Scan for the cell matching the given text and deliver its [x, y] coordinate at center. 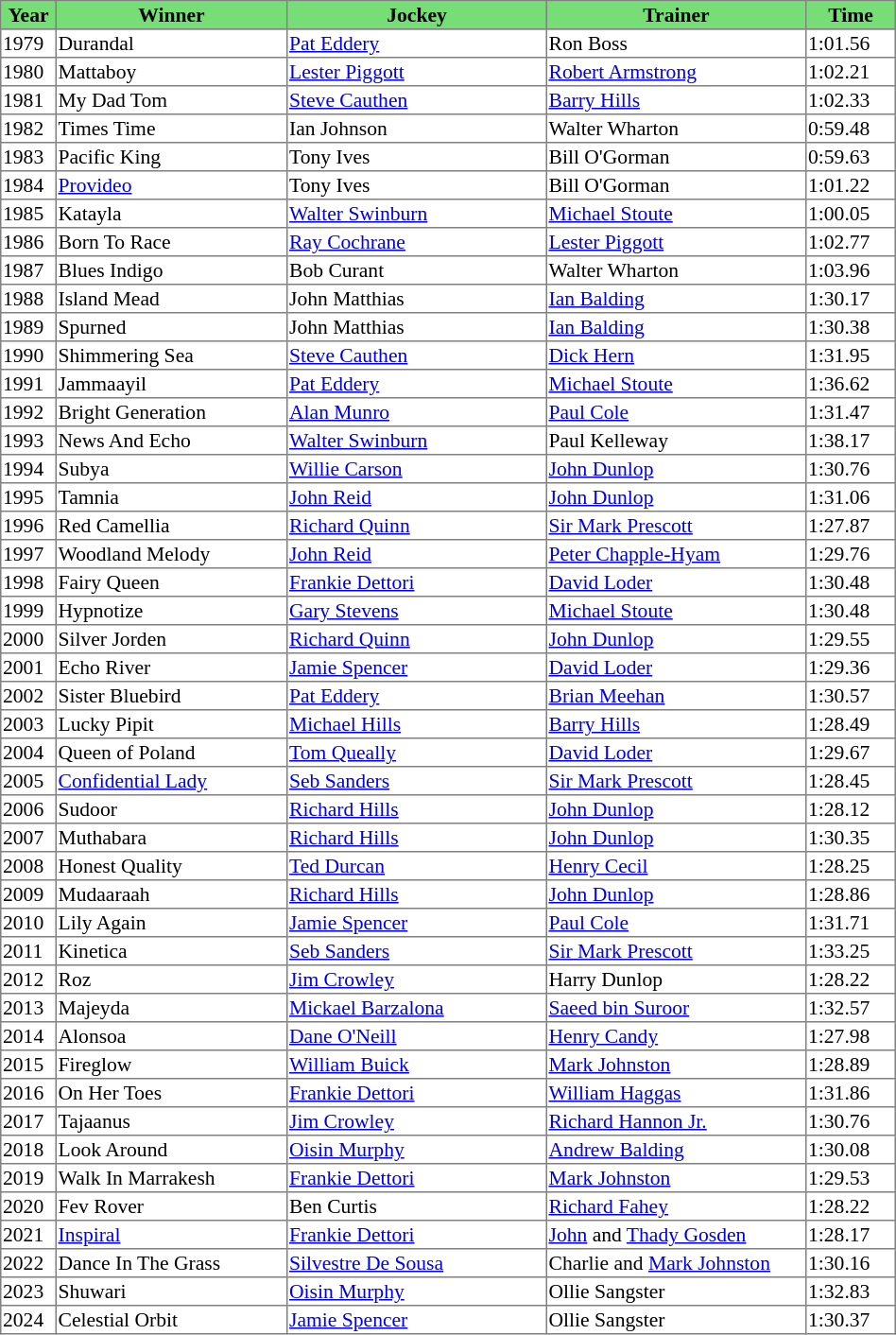
1:33.25 [851, 951]
Muthabara [171, 838]
1999 [28, 611]
1993 [28, 441]
My Dad Tom [171, 100]
Fireglow [171, 1065]
Jockey [417, 15]
Charlie and Mark Johnston [676, 1263]
1:01.22 [851, 185]
1982 [28, 129]
1:02.33 [851, 100]
Lucky Pipit [171, 724]
2017 [28, 1121]
Harry Dunlop [676, 980]
1997 [28, 554]
Silvestre De Sousa [417, 1263]
Look Around [171, 1150]
John and Thady Gosden [676, 1235]
2024 [28, 1320]
2020 [28, 1206]
1:01.56 [851, 43]
2004 [28, 753]
Time [851, 15]
Paul Kelleway [676, 441]
1994 [28, 469]
2007 [28, 838]
2000 [28, 639]
1983 [28, 157]
Bright Generation [171, 412]
Robert Armstrong [676, 72]
1:30.37 [851, 1320]
1:32.57 [851, 1008]
1:28.12 [851, 809]
Sudoor [171, 809]
Fairy Queen [171, 582]
Ian Johnson [417, 129]
Winner [171, 15]
Saeed bin Suroor [676, 1008]
1998 [28, 582]
1:29.67 [851, 753]
Ben Curtis [417, 1206]
1979 [28, 43]
1992 [28, 412]
Inspiral [171, 1235]
Ron Boss [676, 43]
2010 [28, 923]
1988 [28, 299]
2019 [28, 1178]
1:28.25 [851, 866]
Durandal [171, 43]
Kinetica [171, 951]
1996 [28, 526]
2013 [28, 1008]
2006 [28, 809]
2018 [28, 1150]
Sister Bluebird [171, 696]
2016 [28, 1093]
1:27.98 [851, 1036]
1:30.17 [851, 299]
Jammaayil [171, 384]
1:36.62 [851, 384]
0:59.48 [851, 129]
1:27.87 [851, 526]
1995 [28, 497]
Brian Meehan [676, 696]
1:31.06 [851, 497]
Richard Hannon Jr. [676, 1121]
1:00.05 [851, 214]
1:30.38 [851, 327]
1:30.57 [851, 696]
1:30.08 [851, 1150]
2002 [28, 696]
Henry Cecil [676, 866]
2009 [28, 894]
1:28.17 [851, 1235]
1987 [28, 270]
Year [28, 15]
Willie Carson [417, 469]
News And Echo [171, 441]
Alonsoa [171, 1036]
1984 [28, 185]
Lily Again [171, 923]
Ray Cochrane [417, 242]
1:29.53 [851, 1178]
Silver Jorden [171, 639]
2001 [28, 667]
2011 [28, 951]
Dane O'Neill [417, 1036]
Bob Curant [417, 270]
1:02.21 [851, 72]
1:28.89 [851, 1065]
2023 [28, 1292]
Red Camellia [171, 526]
1:31.86 [851, 1093]
Dance In The Grass [171, 1263]
1:31.71 [851, 923]
Confidential Lady [171, 781]
Mudaaraah [171, 894]
Andrew Balding [676, 1150]
1:30.16 [851, 1263]
1:29.76 [851, 554]
1:38.17 [851, 441]
1:03.96 [851, 270]
1:28.45 [851, 781]
2015 [28, 1065]
Gary Stevens [417, 611]
Ted Durcan [417, 866]
Spurned [171, 327]
Pacific King [171, 157]
Mattaboy [171, 72]
1:32.83 [851, 1292]
2014 [28, 1036]
On Her Toes [171, 1093]
1:31.95 [851, 355]
2008 [28, 866]
Tamnia [171, 497]
Henry Candy [676, 1036]
Born To Race [171, 242]
0:59.63 [851, 157]
Subya [171, 469]
Dick Hern [676, 355]
Island Mead [171, 299]
1989 [28, 327]
1981 [28, 100]
Honest Quality [171, 866]
Echo River [171, 667]
2021 [28, 1235]
2022 [28, 1263]
2005 [28, 781]
Alan Munro [417, 412]
Walk In Marrakesh [171, 1178]
Trainer [676, 15]
Majeyda [171, 1008]
1:29.55 [851, 639]
1:29.36 [851, 667]
1:30.35 [851, 838]
Katayla [171, 214]
William Buick [417, 1065]
Richard Fahey [676, 1206]
1990 [28, 355]
Roz [171, 980]
1:02.77 [851, 242]
Hypnotize [171, 611]
1985 [28, 214]
1:31.47 [851, 412]
Mickael Barzalona [417, 1008]
Times Time [171, 129]
Shimmering Sea [171, 355]
Shuwari [171, 1292]
Fev Rover [171, 1206]
1980 [28, 72]
Tom Queally [417, 753]
Queen of Poland [171, 753]
1986 [28, 242]
2003 [28, 724]
Provideo [171, 185]
1:28.49 [851, 724]
1:28.86 [851, 894]
1991 [28, 384]
William Haggas [676, 1093]
Woodland Melody [171, 554]
2012 [28, 980]
Michael Hills [417, 724]
Peter Chapple-Hyam [676, 554]
Tajaanus [171, 1121]
Celestial Orbit [171, 1320]
Blues Indigo [171, 270]
